Return the [X, Y] coordinate for the center point of the cell that contains the specified text.  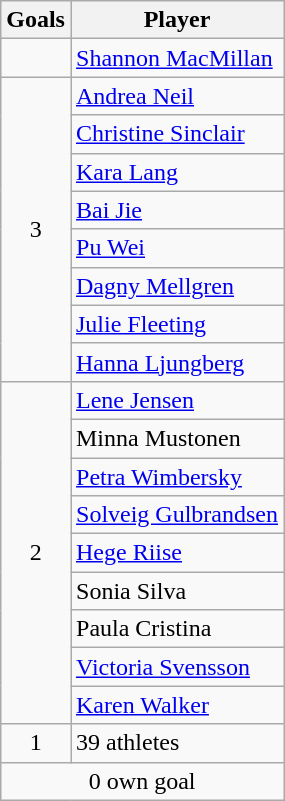
Solveig Gulbrandsen [176, 515]
Petra Wimbersky [176, 477]
Hege Riise [176, 553]
Goals [36, 20]
39 athletes [176, 743]
Hanna Ljungberg [176, 362]
Andrea Neil [176, 96]
Julie Fleeting [176, 324]
Lene Jensen [176, 400]
3 [36, 229]
2 [36, 552]
Christine Sinclair [176, 134]
Player [176, 20]
Kara Lang [176, 172]
Minna Mustonen [176, 438]
Pu Wei [176, 248]
1 [36, 743]
Shannon MacMillan [176, 58]
0 own goal [142, 781]
Dagny Mellgren [176, 286]
Paula Cristina [176, 629]
Sonia Silva [176, 591]
Bai Jie [176, 210]
Victoria Svensson [176, 667]
Karen Walker [176, 705]
